Extract the (X, Y) coordinate from the center of the cell holding the provided text.  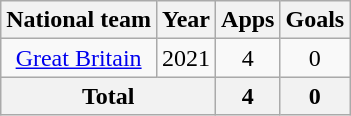
Apps (248, 20)
Goals (315, 20)
Year (186, 20)
Total (108, 96)
Great Britain (79, 58)
National team (79, 20)
2021 (186, 58)
